Extract the (x, y) coordinate from the center of the cell holding the provided text.  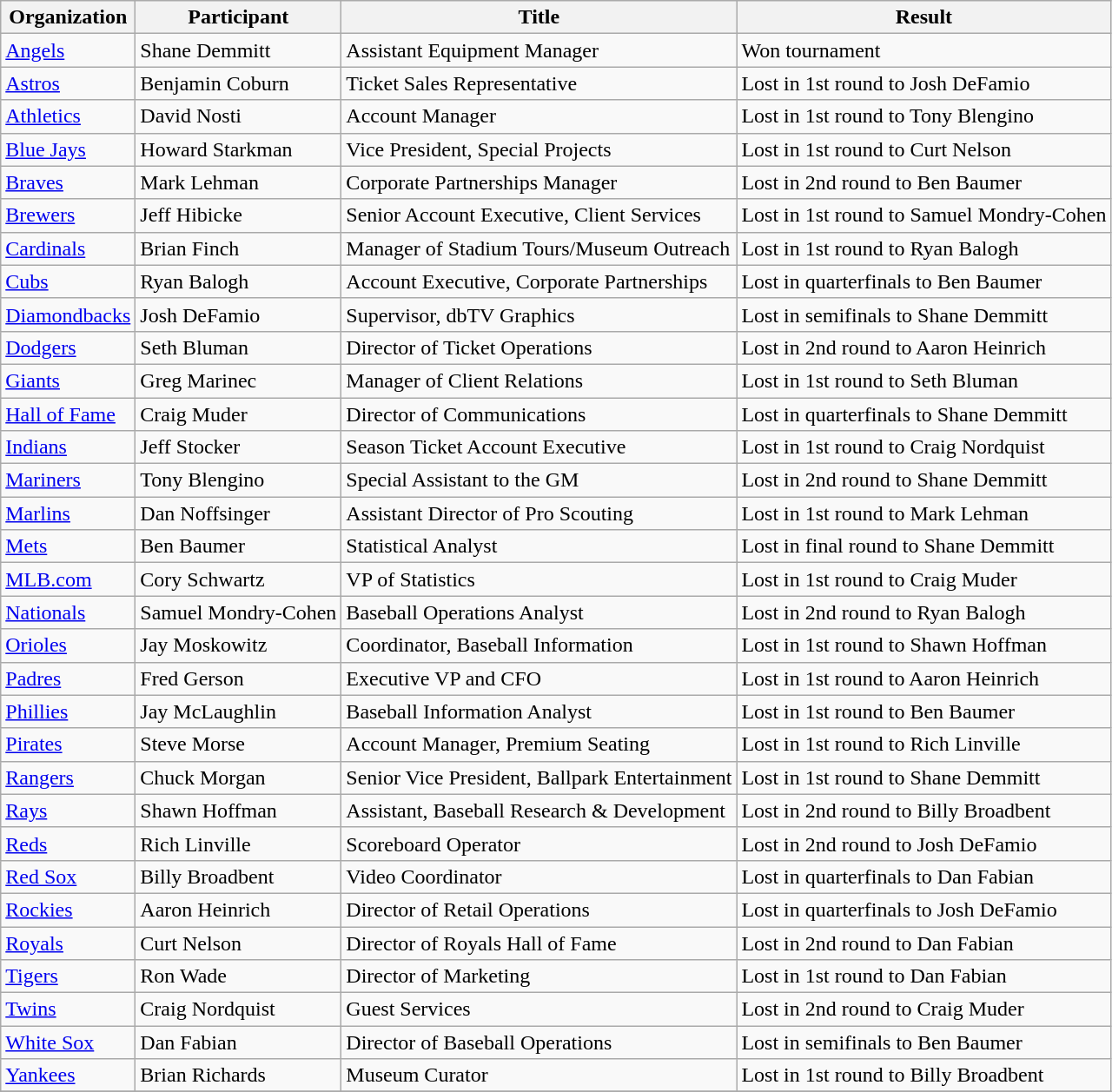
Braves (68, 182)
Orioles (68, 645)
Hall of Fame (68, 414)
Cubs (68, 281)
Assistant, Baseball Research & Development (539, 811)
Padres (68, 678)
Lost in final round to Shane Demmitt (924, 546)
Brewers (68, 215)
Reds (68, 844)
Ryan Balogh (238, 281)
Assistant Equipment Manager (539, 50)
Lost in 1st round to Josh DeFamio (924, 83)
Howard Starkman (238, 149)
Twins (68, 1009)
Organization (68, 17)
Coordinator, Baseball Information (539, 645)
Billy Broadbent (238, 877)
Lost in semifinals to Ben Baumer (924, 1042)
White Sox (68, 1042)
MLB.com (68, 579)
Fred Gerson (238, 678)
Scoreboard Operator (539, 844)
Lost in 1st round to Ben Baumer (924, 711)
Lost in 1st round to Dan Fabian (924, 976)
Lost in quarterfinals to Dan Fabian (924, 877)
Lost in 2nd round to Aaron Heinrich (924, 347)
Baseball Operations Analyst (539, 612)
Lost in 2nd round to Ryan Balogh (924, 612)
Lost in 1st round to Craig Nordquist (924, 447)
Lost in 2nd round to Josh DeFamio (924, 844)
Director of Retail Operations (539, 910)
Jay McLaughlin (238, 711)
Director of Baseball Operations (539, 1042)
Ticket Sales Representative (539, 83)
Dodgers (68, 347)
Lost in 2nd round to Craig Muder (924, 1009)
Lost in 2nd round to Ben Baumer (924, 182)
Athletics (68, 116)
Director of Communications (539, 414)
Lost in quarterfinals to Ben Baumer (924, 281)
Ben Baumer (238, 546)
Senior Account Executive, Client Services (539, 215)
Ron Wade (238, 976)
Participant (238, 17)
Lost in 1st round to Seth Bluman (924, 381)
Mets (68, 546)
Josh DeFamio (238, 314)
Statistical Analyst (539, 546)
Manager of Stadium Tours/Museum Outreach (539, 248)
Mark Lehman (238, 182)
Tigers (68, 976)
Greg Marinec (238, 381)
Lost in 1st round to Curt Nelson (924, 149)
Guest Services (539, 1009)
Jeff Stocker (238, 447)
Senior Vice President, Ballpark Entertainment (539, 778)
Museum Curator (539, 1075)
Mariners (68, 480)
Rich Linville (238, 844)
Curt Nelson (238, 943)
Cory Schwartz (238, 579)
David Nosti (238, 116)
Account Manager (539, 116)
Lost in semifinals to Shane Demmitt (924, 314)
Supervisor, dbTV Graphics (539, 314)
Craig Nordquist (238, 1009)
Jay Moskowitz (238, 645)
Lost in 2nd round to Shane Demmitt (924, 480)
Video Coordinator (539, 877)
Seth Bluman (238, 347)
Account Executive, Corporate Partnerships (539, 281)
Brian Richards (238, 1075)
Dan Fabian (238, 1042)
Director of Royals Hall of Fame (539, 943)
Samuel Mondry-Cohen (238, 612)
Rays (68, 811)
Executive VP and CFO (539, 678)
Vice President, Special Projects (539, 149)
Corporate Partnerships Manager (539, 182)
Lost in 1st round to Shane Demmitt (924, 778)
Benjamin Coburn (238, 83)
Special Assistant to the GM (539, 480)
Shane Demmitt (238, 50)
Phillies (68, 711)
Marlins (68, 513)
Baseball Information Analyst (539, 711)
Lost in 1st round to Rich Linville (924, 745)
Astros (68, 83)
Lost in 1st round to Craig Muder (924, 579)
Lost in 1st round to Shawn Hoffman (924, 645)
Lost in 1st round to Tony Blengino (924, 116)
Royals (68, 943)
Chuck Morgan (238, 778)
Lost in quarterfinals to Josh DeFamio (924, 910)
Aaron Heinrich (238, 910)
Season Ticket Account Executive (539, 447)
VP of Statistics (539, 579)
Lost in 1st round to Samuel Mondry-Cohen (924, 215)
Result (924, 17)
Yankees (68, 1075)
Title (539, 17)
Lost in 1st round to Aaron Heinrich (924, 678)
Steve Morse (238, 745)
Director of Ticket Operations (539, 347)
Lost in 2nd round to Dan Fabian (924, 943)
Jeff Hibicke (238, 215)
Lost in quarterfinals to Shane Demmitt (924, 414)
Angels (68, 50)
Won tournament (924, 50)
Red Sox (68, 877)
Pirates (68, 745)
Account Manager, Premium Seating (539, 745)
Tony Blengino (238, 480)
Diamondbacks (68, 314)
Indians (68, 447)
Lost in 1st round to Ryan Balogh (924, 248)
Director of Marketing (539, 976)
Rangers (68, 778)
Brian Finch (238, 248)
Manager of Client Relations (539, 381)
Dan Noffsinger (238, 513)
Giants (68, 381)
Lost in 2nd round to Billy Broadbent (924, 811)
Cardinals (68, 248)
Lost in 1st round to Mark Lehman (924, 513)
Blue Jays (68, 149)
Shawn Hoffman (238, 811)
Rockies (68, 910)
Nationals (68, 612)
Craig Muder (238, 414)
Lost in 1st round to Billy Broadbent (924, 1075)
Assistant Director of Pro Scouting (539, 513)
